Scan for the cell matching the given text and deliver its [x, y] coordinate at center. 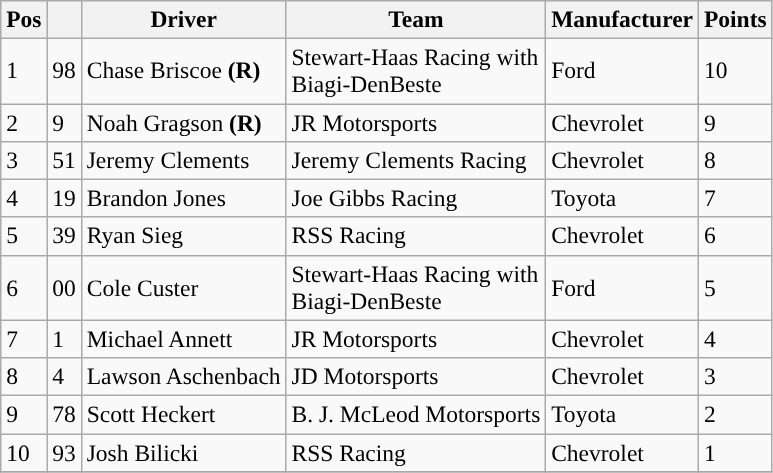
00 [64, 288]
Cole Custer [184, 288]
JD Motorsports [416, 376]
Driver [184, 19]
Jeremy Clements Racing [416, 160]
Joe Gibbs Racing [416, 198]
Scott Heckert [184, 414]
Chase Briscoe (R) [184, 70]
39 [64, 236]
Brandon Jones [184, 198]
19 [64, 198]
98 [64, 70]
Points [735, 19]
Michael Annett [184, 339]
Noah Gragson (R) [184, 122]
Josh Bilicki [184, 452]
Ryan Sieg [184, 236]
93 [64, 452]
B. J. McLeod Motorsports [416, 414]
Pos [24, 19]
78 [64, 414]
Lawson Aschenbach [184, 376]
Team [416, 19]
Manufacturer [622, 19]
Jeremy Clements [184, 160]
51 [64, 160]
